Find where the given text appears and provide that cell's center as (x, y) coordinate. 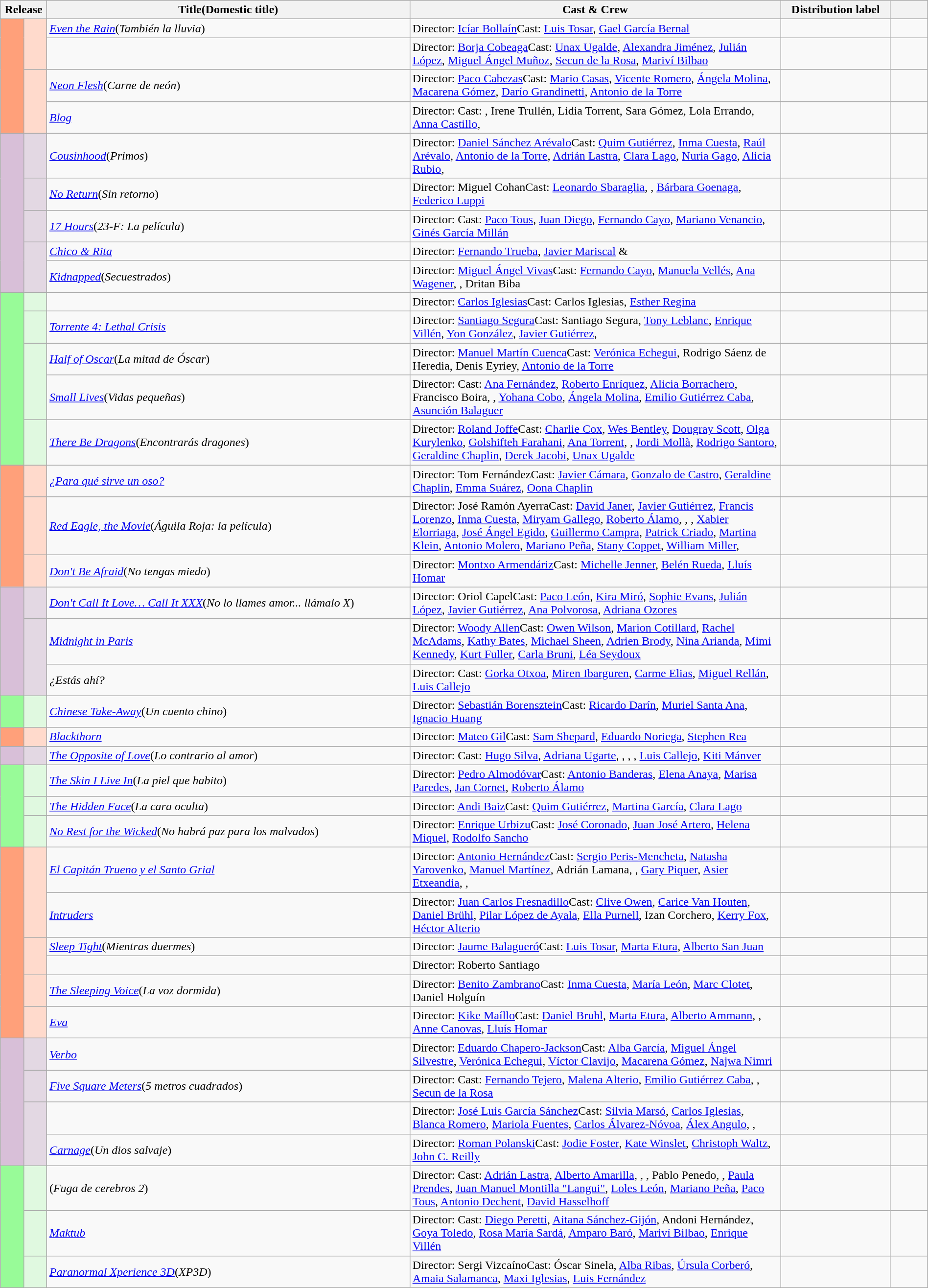
The Skin I Live In(La piel que habito) (228, 780)
Intruders (228, 914)
Director: Miguel Ángel VivasCast: Fernando Cayo, Manuela Vellés, Ana Wagener, , Dritan Biba (595, 276)
Director: Icíar BollaínCast: Luis Tosar, Gael García Bernal (595, 28)
The Sleeping Voice(La voz dormida) (228, 991)
Sleep Tight(Mientras duermes) (228, 947)
Torrente 4: Lethal Crisis (228, 327)
Chinese Take-Away(Un cuento chino) (228, 712)
Director: Cast: Fernando Tejero, Malena Alterio, Emilio Gutiérrez Caba, , Secun de la Rosa (595, 1086)
Don't Call It Love… Call It XXX(No lo llames amor... llámalo X) (228, 603)
Director: Santiago SeguraCast: Santiago Segura, Tony Leblanc, Enrique Villén, Yon González, Javier Gutiérrez, (595, 327)
17 Hours(23-F: La película) (228, 226)
¿Para qué sirve un oso? (228, 481)
No Return(Sin retorno) (228, 194)
Even the Rain(También la lluvia) (228, 28)
Blackthorn (228, 737)
Director: Manuel Martín CuencaCast: Verónica Echegui, Rodrigo Sáenz de Heredia, Denis Eyriey, Antonio de la Torre (595, 358)
Kidnapped(Secuestrados) (228, 276)
El Capitán Trueno y el Santo Grial (228, 869)
Distribution label (836, 10)
Director: Tom FernándezCast: Javier Cámara, Gonzalo de Castro, Geraldine Chaplin, Emma Suárez, Oona Chaplin (595, 481)
Director: Sergi VizcaínoCast: Óscar Sinela, Alba Ribas, Úrsula Corberó, Amaia Salamanca, Maxi Iglesias, Luis Fernández (595, 1272)
¿Estás ahí? (228, 679)
Blog (228, 117)
Director: Kike MaílloCast: Daniel Bruhl, Marta Etura, Alberto Ammann, , Anne Canovas, Lluís Homar (595, 1022)
Eva (228, 1022)
Director: Cast: , Irene Trullén, Lidia Torrent, Sara Gómez, Lola Errando, Anna Castillo, (595, 117)
Director: Sebastián BorenszteinCast: Ricardo Darín, Muriel Santa Ana, Ignacio Huang (595, 712)
The Hidden Face(La cara oculta) (228, 806)
Neon Flesh(Carne de neón) (228, 85)
There Be Dragons(Encontrarás dragones) (228, 443)
The Opposite of Love(Lo contrario al amor) (228, 755)
Chico & Rita (228, 251)
Director: Paco CabezasCast: Mario Casas, Vicente Romero, Ángela Molina, Macarena Gómez, Darío Grandinetti, Antonio de la Torre (595, 85)
Half of Oscar(La mitad de Óscar) (228, 358)
Director: Cast: Gorka Otxoa, Miren Ibarguren, Carme Elias, Miguel Rellán, Luis Callejo (595, 679)
Cousinhood(Primos) (228, 156)
(Fuga de cerebros 2) (228, 1188)
Director: Oriol CapelCast: Paco León, Kira Miró, Sophie Evans, Julián López, Javier Gutiérrez, Ana Polvorosa, Adriana Ozores (595, 603)
Director: Eduardo Chapero-JacksonCast: Alba García, Miguel Ángel Silvestre, Verónica Echegui, Víctor Clavijo, Macarena Gómez, Najwa Nimri (595, 1054)
Director: Roman PolanskiCast: Jodie Foster, Kate Winslet, Christoph Waltz, John C. Reilly (595, 1149)
Director: Miguel CohanCast: Leonardo Sbaraglia, , Bárbara Goenaga, Federico Luppi (595, 194)
Director: Carlos IglesiasCast: Carlos Iglesias, Esther Regina (595, 302)
Small Lives(Vidas pequeñas) (228, 398)
Director: Borja CobeagaCast: Unax Ugalde, Alexandra Jiménez, Julián López, Miguel Ángel Muñoz, Secun de la Rosa, Mariví Bilbao (595, 54)
Director: Cast: Hugo Silva, Adriana Ugarte, , , , Luis Callejo, Kiti Mánver (595, 755)
Director: Jaume BalagueróCast: Luis Tosar, Marta Etura, Alberto San Juan (595, 947)
Director: Benito ZambranoCast: Inma Cuesta, María León, Marc Clotet, Daniel Holguín (595, 991)
Red Eagle, the Movie(Águila Roja: la película) (228, 526)
No Rest for the Wicked(No habrá paz para los malvados) (228, 831)
Carnage(Un dios salvaje) (228, 1149)
Director: José Luis García SánchezCast: Silvia Marsó, Carlos Iglesias, Blanca Romero, Mariola Fuentes, Carlos Álvarez-Nóvoa, Álex Angulo, , (595, 1118)
Five Square Meters(5 metros cuadrados) (228, 1086)
Maktub (228, 1233)
Release (23, 10)
Paranormal Xperience 3D(XP3D) (228, 1272)
Director: Montxo ArmendárizCast: Michelle Jenner, Belén Rueda, Lluís Homar (595, 571)
Director: Pedro AlmodóvarCast: Antonio Banderas, Elena Anaya, Marisa Paredes, Jan Cornet, Roberto Álamo (595, 780)
Director: Andi BaizCast: Quim Gutiérrez, Martina García, Clara Lago (595, 806)
Cast & Crew (595, 10)
Title(Domestic title) (228, 10)
Director: Enrique UrbizuCast: José Coronado, Juan José Artero, Helena Miquel, Rodolfo Sancho (595, 831)
Verbo (228, 1054)
Director: Antonio HernándezCast: Sergio Peris-Mencheta, Natasha Yarovenko, Manuel Martínez, Adrián Lamana, , Gary Piquer, Asier Etxeandia, , (595, 869)
Director: Roberto Santiago (595, 965)
Director: Cast: Diego Peretti, Aitana Sánchez-Gijón, Andoni Hernández, Goya Toledo, Rosa María Sardá, Amparo Baró, Mariví Bilbao, Enrique Villén (595, 1233)
Director: Fernando Trueba, Javier Mariscal & (595, 251)
Don't Be Afraid(No tengas miedo) (228, 571)
Midnight in Paris (228, 641)
Director: Mateo GilCast: Sam Shepard, Eduardo Noriega, Stephen Rea (595, 737)
Director: Cast: Paco Tous, Juan Diego, Fernando Cayo, Mariano Venancio, Ginés García Millán (595, 226)
